Extract the (x, y) coordinate from the center of the cell holding the provided text.  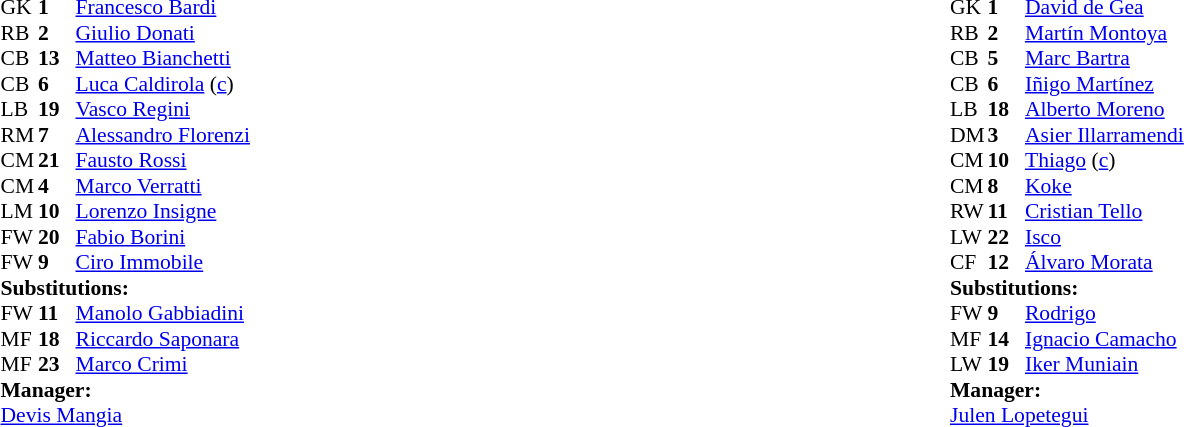
Asier Illarramendi (1104, 135)
5 (1006, 59)
Rodrigo (1104, 313)
Thiago (c) (1104, 161)
RM (19, 135)
7 (57, 135)
Ignacio Camacho (1104, 339)
Marc Bartra (1104, 59)
RW (969, 211)
Giulio Donati (163, 33)
23 (57, 365)
20 (57, 237)
13 (57, 59)
Isco (1104, 237)
Luca Caldirola (c) (163, 84)
Alberto Moreno (1104, 109)
12 (1006, 263)
Fabio Borini (163, 237)
Cristian Tello (1104, 211)
Ciro Immobile (163, 263)
Manolo Gabbiadini (163, 313)
22 (1006, 237)
Iker Muniain (1104, 365)
Riccardo Saponara (163, 339)
Iñigo Martínez (1104, 84)
4 (57, 186)
Koke (1104, 186)
Martín Montoya (1104, 33)
DM (969, 135)
Marco Verratti (163, 186)
Álvaro Morata (1104, 263)
Alessandro Florenzi (163, 135)
Matteo Bianchetti (163, 59)
Vasco Regini (163, 109)
LM (19, 211)
14 (1006, 339)
3 (1006, 135)
Fausto Rossi (163, 161)
Lorenzo Insigne (163, 211)
CF (969, 263)
8 (1006, 186)
Marco Crimi (163, 365)
21 (57, 161)
